Search for the cell housing the specified text and yield its (X, Y) center coordinate. 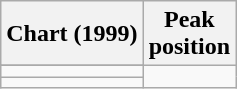
Peakposition (189, 34)
Chart (1999) (72, 34)
